From the cell containing the given text, extract its center point as [x, y] coordinate. 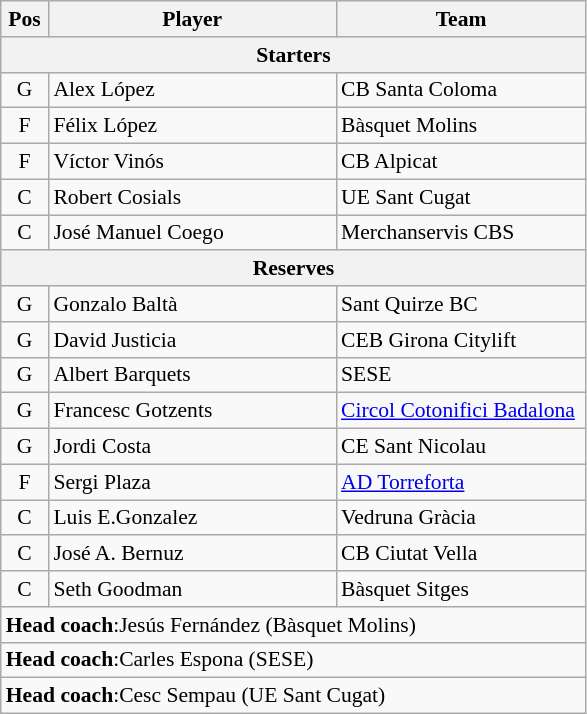
Albert Barquets [192, 375]
Sant Quirze BC [461, 304]
Seth Goodman [192, 589]
Bàsquet Sitges [461, 589]
Félix López [192, 126]
Bàsquet Molins [461, 126]
Head coach:Cesc Sempau (UE Sant Cugat) [294, 696]
Vedruna Gràcia [461, 518]
Alex López [192, 90]
CB Santa Coloma [461, 90]
Sergi Plaza [192, 482]
AD Torreforta [461, 482]
Francesc Gotzents [192, 411]
Robert Cosials [192, 197]
Head coach:Carles Espona (SESE) [294, 660]
CEB Girona Citylift [461, 340]
CB Ciutat Vella [461, 554]
Víctor Vinós [192, 162]
Team [461, 19]
Jordi Costa [192, 447]
Pos [25, 19]
Reserves [294, 269]
José Manuel Coego [192, 233]
Starters [294, 55]
David Justicia [192, 340]
Merchanservis CBS [461, 233]
CE Sant Nicolau [461, 447]
Gonzalo Baltà [192, 304]
Luis E.Gonzalez [192, 518]
Circol Cotonifici Badalona [461, 411]
Player [192, 19]
Head coach:Jesús Fernández (Bàsquet Molins) [294, 625]
SESE [461, 375]
José A. Bernuz [192, 554]
UE Sant Cugat [461, 197]
CB Alpicat [461, 162]
